Search for the cell housing the specified text and yield its [X, Y] center coordinate. 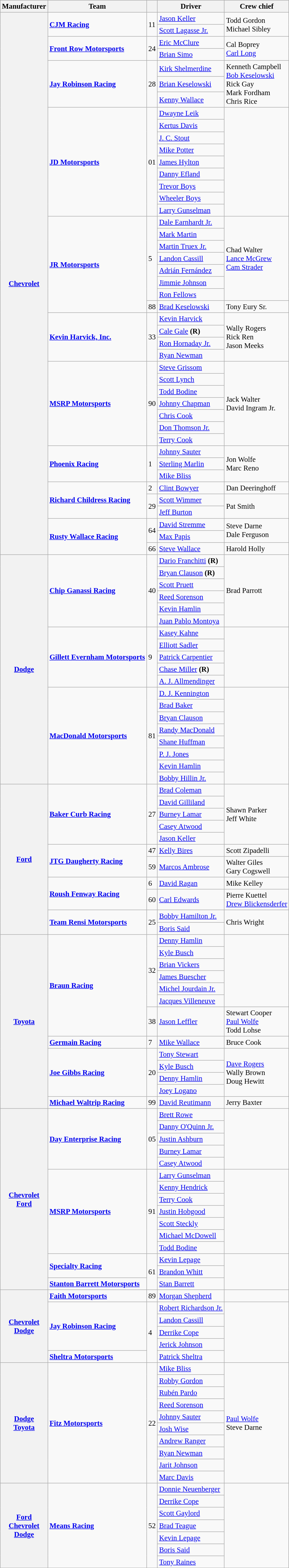
Brad Keselowski [191, 307]
JD Motorsports [97, 162]
Dave Rogers Wally Brown Doug Hewitt [257, 1072]
Michel Jourdain Jr. [191, 989]
Mark Martin [191, 234]
Steve Darne Dale Ferguson [257, 530]
61 [152, 1272]
Chip Ganassi Racing [97, 591]
05 [152, 1139]
Ford [24, 859]
Means Racing [97, 1525]
99 [152, 1103]
Team [97, 6]
Scott Lynch [191, 380]
Scott Zipadelli [257, 851]
22 [152, 1423]
DodgeToyota [24, 1423]
Kenneth Campbell Bob Keselowski Rick Gay Mark Fordham Chris Rice [257, 84]
Dan Deeringhoff [257, 488]
6 [152, 883]
Jon Wolfe Marc Reno [257, 464]
MacDonald Motorsports [97, 736]
Crew chief [257, 6]
5 [152, 258]
Germain Racing [97, 1042]
47 [152, 851]
Kirk Shelmerdine [191, 69]
Stewart Cooper Paul Wolfe Todd Lohse [257, 1022]
Jack Walter David Ingram Jr. [257, 404]
David Reutimann [191, 1103]
Brad Teague [191, 1526]
9 [152, 657]
Donnie Neuenberger [191, 1489]
Clint Bowyer [191, 488]
David Ragan [191, 883]
Elliott Sadler [191, 645]
Walter Giles Gary Cogswell [257, 867]
David Gilliland [191, 802]
52 [152, 1525]
Joe Gibbs Racing [97, 1072]
Manufacturer [24, 6]
ChevroletDodge [24, 1326]
Specialty Racing [97, 1266]
Scott Wimmer [191, 500]
A. J. Allmendinger [191, 681]
Justin Hobgood [191, 1212]
Shawn Parker Jeff White [257, 814]
Jerick Johnson [191, 1344]
Bobby Hamilton Jr. [191, 916]
Richard Childress Racing [97, 500]
Joey Logano [191, 1091]
Chris Cook [191, 416]
Rubén Pardo [191, 1393]
Kelly Bires [191, 851]
01 [152, 162]
Stan Barrett [191, 1284]
Danny Efland [191, 174]
James Hylton [191, 162]
Scott Steckly [191, 1223]
24 [152, 49]
Front Row Motorsports [97, 49]
Day Enterprise Racing [97, 1139]
4 [152, 1332]
28 [152, 84]
Kevin Harvick, Inc. [97, 337]
Scott Lagasse Jr. [191, 31]
Bryan Clauson (R) [191, 573]
89 [152, 1296]
Dario Franchitti (R) [191, 560]
Kenny Wallace [191, 100]
JTG Daugherty Racing [97, 861]
Eric McClure [191, 43]
Kenny Hendrick [191, 1187]
Martin Truex Jr. [191, 246]
33 [152, 337]
Scott Pruett [191, 585]
Robert Richardson Jr. [191, 1308]
20 [152, 1072]
Juan Pablo Montoya [191, 621]
Kevin Harvick [191, 319]
Ron Hornaday Jr. [191, 343]
Brian Vickers [191, 964]
60 [152, 900]
Justin Ashburn [191, 1139]
91 [152, 1212]
Marc Davis [191, 1477]
Mike Kelley [257, 883]
Jimmie Johnson [191, 283]
Shane Huffman [191, 742]
Mike Wallace [191, 1042]
Pierre Kuettel Drew Blickensderfer [257, 900]
Chris Wright [257, 922]
Danny O'Quinn Jr. [191, 1127]
FordChevroletDodge [24, 1525]
Jason Leffler [191, 1022]
11 [152, 24]
Marcos Ambrose [191, 867]
Cal Boprey Carl Long [257, 49]
Braun Racing [97, 985]
Toyota [24, 1021]
Chad Walter Lance McGrew Cam Strader [257, 258]
66 [152, 549]
Scott Gaylord [191, 1514]
Sheltra Motorsports [97, 1357]
Pat Smith [257, 506]
Roush Fenway Racing [97, 894]
Fitz Motorsports [97, 1423]
James Buescher [191, 977]
Todd Gordon Michael Sibley [257, 24]
Patrick Carpentier [191, 657]
Trevor Boys [191, 186]
88 [152, 307]
32 [152, 971]
Randy MacDonald [191, 730]
64 [152, 530]
Dodge [24, 669]
Bobby Hillin Jr. [191, 778]
Harold Holly [257, 549]
Wheeler Boys [191, 198]
Team Rensi Motorsports [97, 922]
Faith Motorsports [97, 1296]
Sterling Marlin [191, 464]
Paul Wolfe Steve Darne [257, 1423]
Mike Potter [191, 150]
Brad Baker [191, 706]
7 [152, 1042]
JR Motorsports [97, 265]
Tony Stewart [191, 1054]
Brian Simo [191, 55]
Chase Miller (R) [191, 669]
Cale Gale (R) [191, 331]
38 [152, 1022]
CJM Racing [97, 24]
Steve Wallace [191, 549]
Adrián Fernández [191, 271]
Brad Coleman [191, 790]
Dwayne Leik [191, 113]
Tony Eury Sr. [257, 307]
Kasey Kahne [191, 633]
2 [152, 488]
David Stremme [191, 524]
Jacques Villeneuve [191, 1001]
Johnny Chapman [191, 404]
Jarit Johnson [191, 1465]
25 [152, 922]
27 [152, 814]
Jeff Burton [191, 512]
ChevroletFord [24, 1199]
Steve Grissom [191, 367]
Bryan Clauson [191, 718]
Andrew Ranger [191, 1441]
Brandon Whitt [191, 1272]
Kertus Davis [191, 126]
59 [152, 867]
Brad Parrott [257, 591]
Jerry Baxter [257, 1103]
Michael Waltrip Racing [97, 1103]
29 [152, 506]
90 [152, 404]
Dale Earnhardt Jr. [191, 222]
Brian Keselowski [191, 84]
Rusty Wallace Racing [97, 537]
Michael McDowell [191, 1236]
D. J. Kennington [191, 694]
1 [152, 464]
Morgan Shepherd [191, 1296]
Ron Fellows [191, 295]
Tony Raines [191, 1562]
Patrick Sheltra [191, 1357]
Phoenix Racing [97, 464]
Gillett Evernham Motorsports [97, 657]
Brett Rowe [191, 1115]
Driver [191, 6]
Chevrolet [24, 283]
Bruce Cook [257, 1042]
Wally Rogers Rick Ren Jason Meeks [257, 337]
Don Thomson Jr. [191, 428]
Josh Wise [191, 1429]
Robby Gordon [191, 1381]
Baker Curb Racing [97, 814]
Stanton Barrett Motorsports [97, 1284]
Max Papis [191, 536]
40 [152, 591]
J. C. Stout [191, 138]
P. J. Jones [191, 754]
81 [152, 736]
Carl Edwards [191, 900]
